Extract the [x, y] coordinate from the center of the cell holding the provided text.  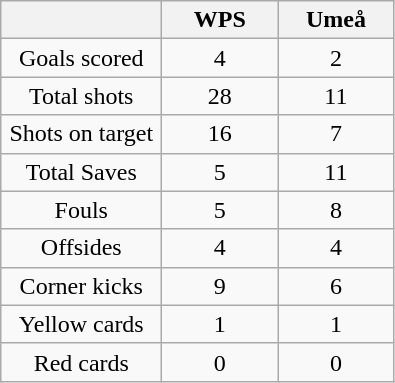
28 [220, 96]
Total shots [82, 96]
2 [336, 58]
Yellow cards [82, 324]
6 [336, 286]
Corner kicks [82, 286]
Total Saves [82, 172]
Offsides [82, 248]
Fouls [82, 210]
Red cards [82, 362]
7 [336, 134]
9 [220, 286]
16 [220, 134]
Shots on target [82, 134]
WPS [220, 20]
8 [336, 210]
Goals scored [82, 58]
Umeå [336, 20]
